Detect which cell encompasses the target text, then output its [x, y] center coordinate. 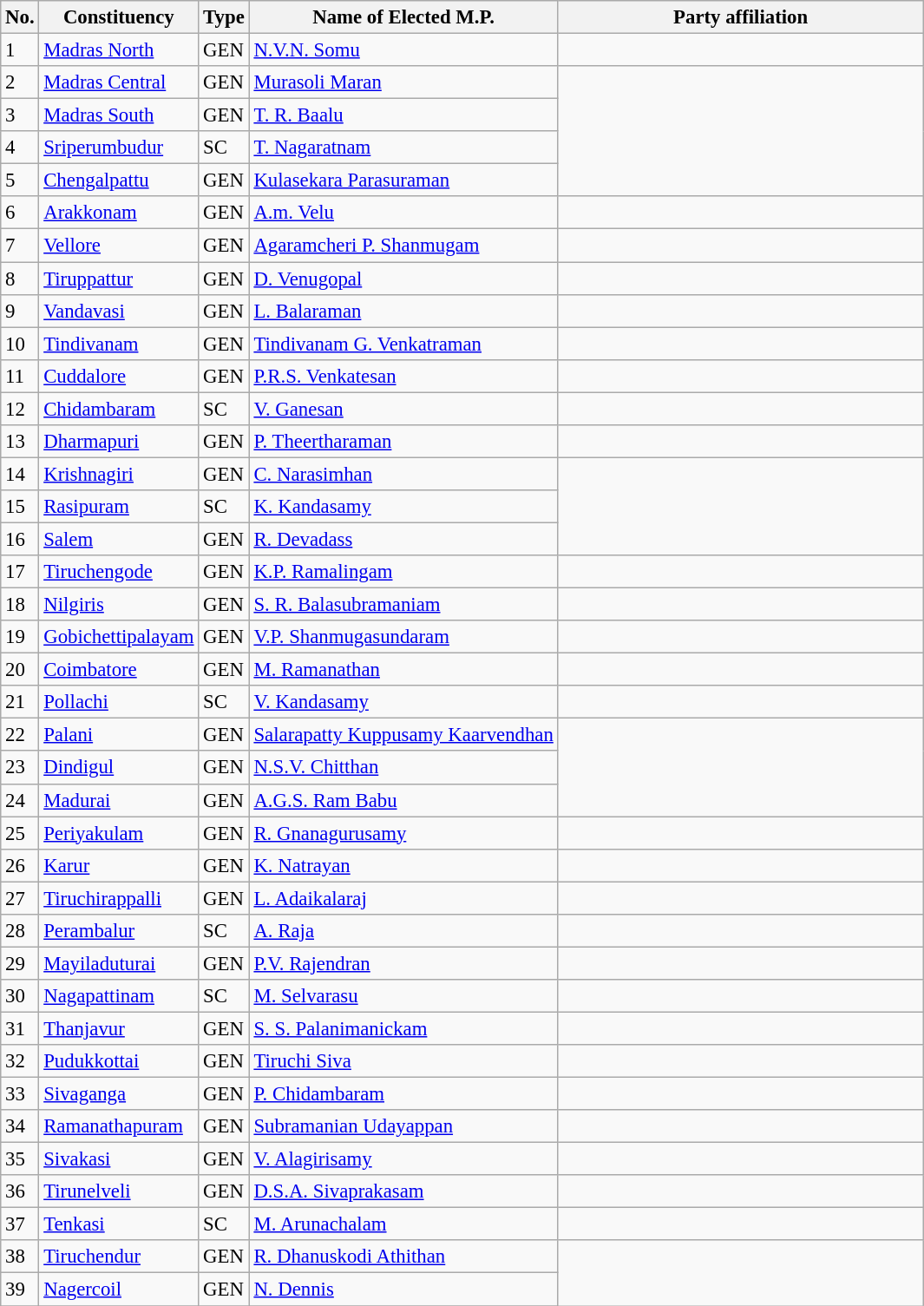
9 [20, 311]
Constituency [119, 17]
Madurai [119, 800]
N.S.V. Chitthan [403, 768]
29 [20, 963]
Vellore [119, 246]
Tindivanam [119, 344]
D. Venugopal [403, 279]
Nagercoil [119, 1290]
R. Gnanagurusamy [403, 833]
Nilgiris [119, 605]
Perambalur [119, 931]
Salarapatty Kuppusamy Kaarvendhan [403, 735]
Kulasekara Parasuraman [403, 180]
37 [20, 1224]
D.S.A. Sivaprakasam [403, 1191]
Cuddalore [119, 376]
P. Theertharaman [403, 442]
Type [224, 17]
33 [20, 1094]
2 [20, 82]
Murasoli Maran [403, 82]
Mayiladuturai [119, 963]
Chengalpattu [119, 180]
Madras Central [119, 82]
Pollachi [119, 702]
Tindivanam G. Venkatraman [403, 344]
C. Narasimhan [403, 474]
36 [20, 1191]
Salem [119, 539]
25 [20, 833]
Madras North [119, 50]
15 [20, 507]
Tenkasi [119, 1224]
23 [20, 768]
27 [20, 898]
Rasipuram [119, 507]
1 [20, 50]
Thanjavur [119, 1028]
Tiruppattur [119, 279]
Karur [119, 865]
18 [20, 605]
5 [20, 180]
Sriperumbudur [119, 148]
30 [20, 996]
N.V.N. Somu [403, 50]
Name of Elected M.P. [403, 17]
14 [20, 474]
A.m. Velu [403, 213]
19 [20, 637]
11 [20, 376]
S. S. Palanimanickam [403, 1028]
39 [20, 1290]
7 [20, 246]
Krishnagiri [119, 474]
P. Chidambaram [403, 1094]
Ramanathapuram [119, 1126]
22 [20, 735]
No. [20, 17]
Nagapattinam [119, 996]
V.P. Shanmugasundaram [403, 637]
V. Alagirisamy [403, 1159]
Gobichettipalayam [119, 637]
Party affiliation [741, 17]
Palani [119, 735]
21 [20, 702]
T. Nagaratnam [403, 148]
M. Arunachalam [403, 1224]
Tirunelveli [119, 1191]
13 [20, 442]
Sivakasi [119, 1159]
17 [20, 572]
Subramanian Udayappan [403, 1126]
R. Dhanuskodi Athithan [403, 1257]
Dharmapuri [119, 442]
M. Selvarasu [403, 996]
V. Kandasamy [403, 702]
Tiruchengode [119, 572]
Tiruchirappalli [119, 898]
16 [20, 539]
Chidambaram [119, 409]
V. Ganesan [403, 409]
N. Dennis [403, 1290]
M. Ramanathan [403, 670]
4 [20, 148]
K.P. Ramalingam [403, 572]
Sivaganga [119, 1094]
Coimbatore [119, 670]
12 [20, 409]
T. R. Baalu [403, 115]
Arakkonam [119, 213]
8 [20, 279]
K. Natrayan [403, 865]
A.G.S. Ram Babu [403, 800]
L. Balaraman [403, 311]
S. R. Balasubramaniam [403, 605]
Vandavasi [119, 311]
K. Kandasamy [403, 507]
34 [20, 1126]
R. Devadass [403, 539]
P.V. Rajendran [403, 963]
Agaramcheri P. Shanmugam [403, 246]
6 [20, 213]
10 [20, 344]
26 [20, 865]
32 [20, 1061]
Dindigul [119, 768]
20 [20, 670]
28 [20, 931]
24 [20, 800]
31 [20, 1028]
Tiruchendur [119, 1257]
35 [20, 1159]
A. Raja [403, 931]
Periyakulam [119, 833]
38 [20, 1257]
L. Adaikalaraj [403, 898]
3 [20, 115]
Tiruchi Siva [403, 1061]
Madras South [119, 115]
Pudukkottai [119, 1061]
P.R.S. Venkatesan [403, 376]
